For the text-containing cell, return its midpoint in [X, Y] coordinate format. 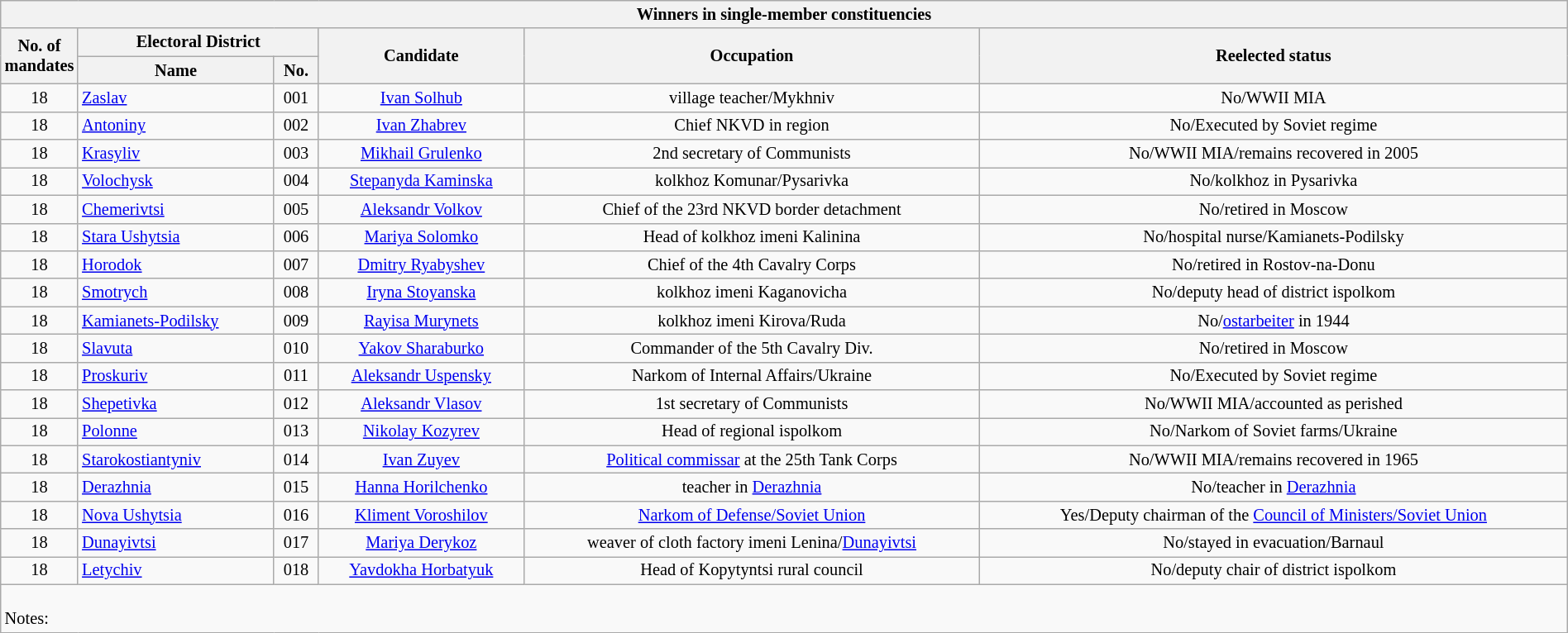
Head of Kopytyntsi rural council [751, 570]
2nd secretary of Communists [751, 154]
006 [296, 237]
005 [296, 209]
Ivan Zhabrev [421, 126]
Name [175, 70]
No. [296, 70]
010 [296, 348]
Aleksandr Uspensky [421, 376]
Letychiv [175, 570]
Yavdokha Horbatyuk [421, 570]
No/hospital nurse/Kamianets-Podilsky [1274, 237]
Slavuta [175, 348]
Chief NKVD in region [751, 126]
Kamianets-Podilsky [175, 321]
Polonne [175, 431]
village teacher/Mykhniv [751, 98]
Mariya Derykoz [421, 543]
Notes: [784, 608]
Chief of the 23rd NKVD border detachment [751, 209]
004 [296, 181]
Zaslav [175, 98]
Antoniny [175, 126]
Starokostiantyniv [175, 459]
Narkom of Defense/Soviet Union [751, 515]
No/teacher in Derazhnia [1274, 487]
009 [296, 321]
Mariya Solomko [421, 237]
015 [296, 487]
Krasyliv [175, 154]
003 [296, 154]
Horodok [175, 264]
Hanna Horilchenko [421, 487]
Reelected status [1274, 56]
Yakov Sharaburko [421, 348]
Head of regional ispolkom [751, 431]
No. of mandates [40, 56]
Smotrych [175, 293]
Chief of the 4th Cavalry Corps [751, 264]
Iryna Stoyanska [421, 293]
Shepetivka [175, 404]
Winners in single-member constituencies [784, 14]
Head of kolkhoz imeni Kalinina [751, 237]
Narkom of Internal Affairs/Ukraine [751, 376]
Proskuriv [175, 376]
Electoral District [198, 42]
012 [296, 404]
Aleksandr Volkov [421, 209]
007 [296, 264]
Chemerivtsi [175, 209]
No/stayed in evacuation/Barnaul [1274, 543]
Occupation [751, 56]
016 [296, 515]
Yes/Deputy chairman of the Council of Ministers/Soviet Union [1274, 515]
No/retired in Rostov-na-Donu [1274, 264]
Dunayivtsi [175, 543]
kolkhoz imeni Kaganovicha [751, 293]
Volochysk [175, 181]
weaver of cloth factory imeni Lenina/Dunayivtsi [751, 543]
Stara Ushytsia [175, 237]
No/WWII MIA/accounted as perished [1274, 404]
No/WWII MIA/remains recovered in 2005 [1274, 154]
018 [296, 570]
Rayisa Murynets [421, 321]
No/Narkom of Soviet farms/Ukraine [1274, 431]
001 [296, 98]
Candidate [421, 56]
Aleksandr Vlasov [421, 404]
No/ostarbeiter in 1944 [1274, 321]
011 [296, 376]
Commander of the 5th Cavalry Div. [751, 348]
kolkhoz imeni Kirova/Ruda [751, 321]
Ivan Zuyev [421, 459]
Nikolay Kozyrev [421, 431]
Derazhnia [175, 487]
Mikhail Grulenko [421, 154]
Kliment Voroshilov [421, 515]
No/WWII MIA [1274, 98]
1st secretary of Communists [751, 404]
Political commissar at the 25th Tank Corps [751, 459]
No/deputy chair of district ispolkom [1274, 570]
kolkhoz Komunar/Pysarivka [751, 181]
014 [296, 459]
017 [296, 543]
013 [296, 431]
teacher in Derazhnia [751, 487]
No/kolkhoz in Pysarivka [1274, 181]
Ivan Solhub [421, 98]
No/WWII MIA/remains recovered in 1965 [1274, 459]
Stepanyda Kaminska [421, 181]
002 [296, 126]
Nova Ushytsia [175, 515]
Dmitry Ryabyshev [421, 264]
No/deputy head of district ispolkom [1274, 293]
008 [296, 293]
